Detect which cell encompasses the target text, then output its (x, y) center coordinate. 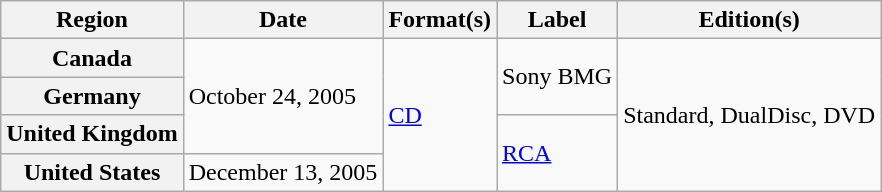
Date (283, 20)
December 13, 2005 (283, 172)
Standard, DualDisc, DVD (750, 115)
Canada (92, 58)
Germany (92, 96)
Label (558, 20)
RCA (558, 153)
Sony BMG (558, 77)
Edition(s) (750, 20)
United States (92, 172)
Region (92, 20)
Format(s) (440, 20)
CD (440, 115)
October 24, 2005 (283, 96)
United Kingdom (92, 134)
